Return the (x, y) coordinate for the center point of the cell that contains the specified text.  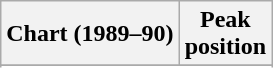
Chart (1989–90) (90, 34)
Peakposition (225, 34)
